Pinpoint the cell where the given text exists, returning its [X, Y] midpoint coordinate. 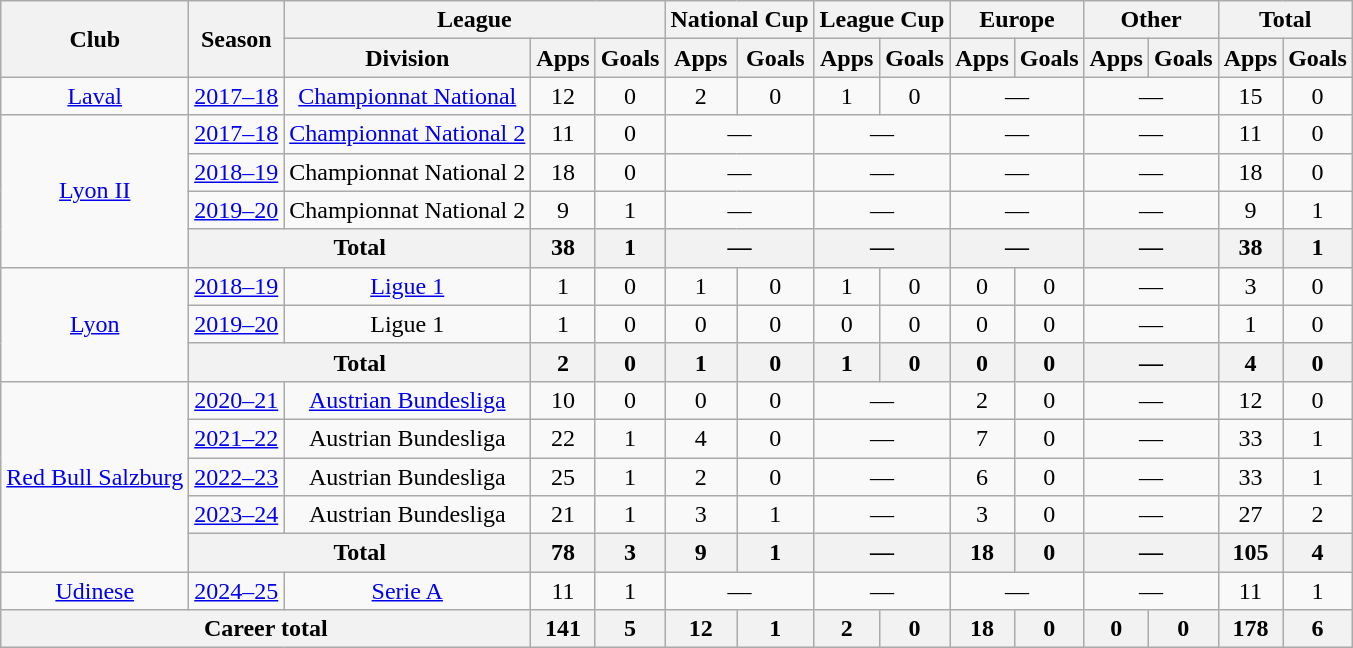
141 [563, 629]
Red Bull Salzburg [95, 476]
Serie A [408, 591]
2020–21 [236, 400]
5 [630, 629]
22 [563, 438]
National Cup [740, 20]
League Cup [882, 20]
2022–23 [236, 477]
Club [95, 39]
10 [563, 400]
Europe [1017, 20]
2024–25 [236, 591]
League [474, 20]
25 [563, 477]
Division [408, 58]
21 [563, 515]
Udinese [95, 591]
Laval [95, 96]
Career total [266, 629]
Season [236, 39]
27 [1250, 515]
7 [982, 438]
Other [1151, 20]
78 [563, 553]
2023–24 [236, 515]
15 [1250, 96]
Lyon [95, 324]
2021–22 [236, 438]
178 [1250, 629]
105 [1250, 553]
Lyon II [95, 191]
Championnat National [408, 96]
